From the cell containing the given text, extract its center point as (x, y) coordinate. 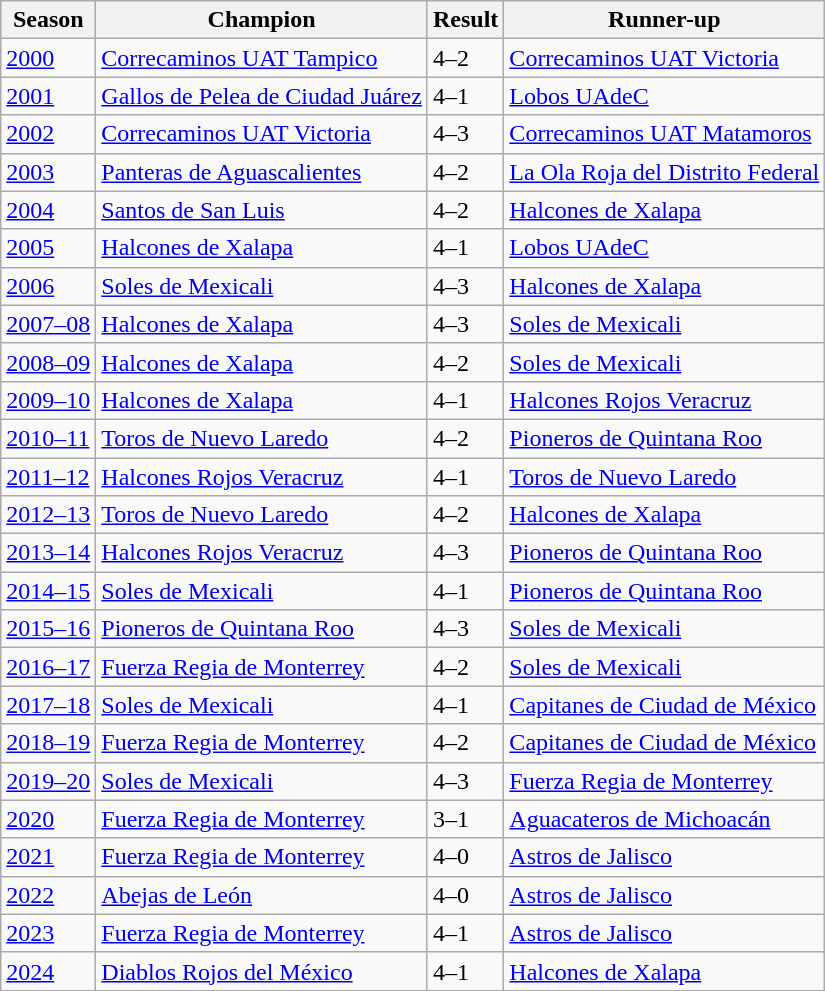
2015–16 (48, 629)
2003 (48, 172)
2005 (48, 248)
2024 (48, 971)
Result (465, 20)
2016–17 (48, 667)
2018–19 (48, 743)
2007–08 (48, 324)
2012–13 (48, 515)
Panteras de Aguascalientes (262, 172)
Correcaminos UAT Tampico (262, 58)
2023 (48, 933)
2011–12 (48, 477)
2021 (48, 857)
2000 (48, 58)
Abejas de León (262, 895)
Diablos Rojos del México (262, 971)
2002 (48, 134)
2009–10 (48, 400)
Santos de San Luis (262, 210)
2014–15 (48, 591)
2008–09 (48, 362)
Champion (262, 20)
Aguacateros de Michoacán (664, 819)
2020 (48, 819)
2004 (48, 210)
2001 (48, 96)
Correcaminos UAT Matamoros (664, 134)
Season (48, 20)
La Ola Roja del Distrito Federal (664, 172)
2019–20 (48, 781)
2010–11 (48, 438)
2017–18 (48, 705)
3–1 (465, 819)
2013–14 (48, 553)
2006 (48, 286)
Gallos de Pelea de Ciudad Juárez (262, 96)
Runner-up (664, 20)
2022 (48, 895)
